Output the (x, y) coordinate of the center of the cell containing the given text.  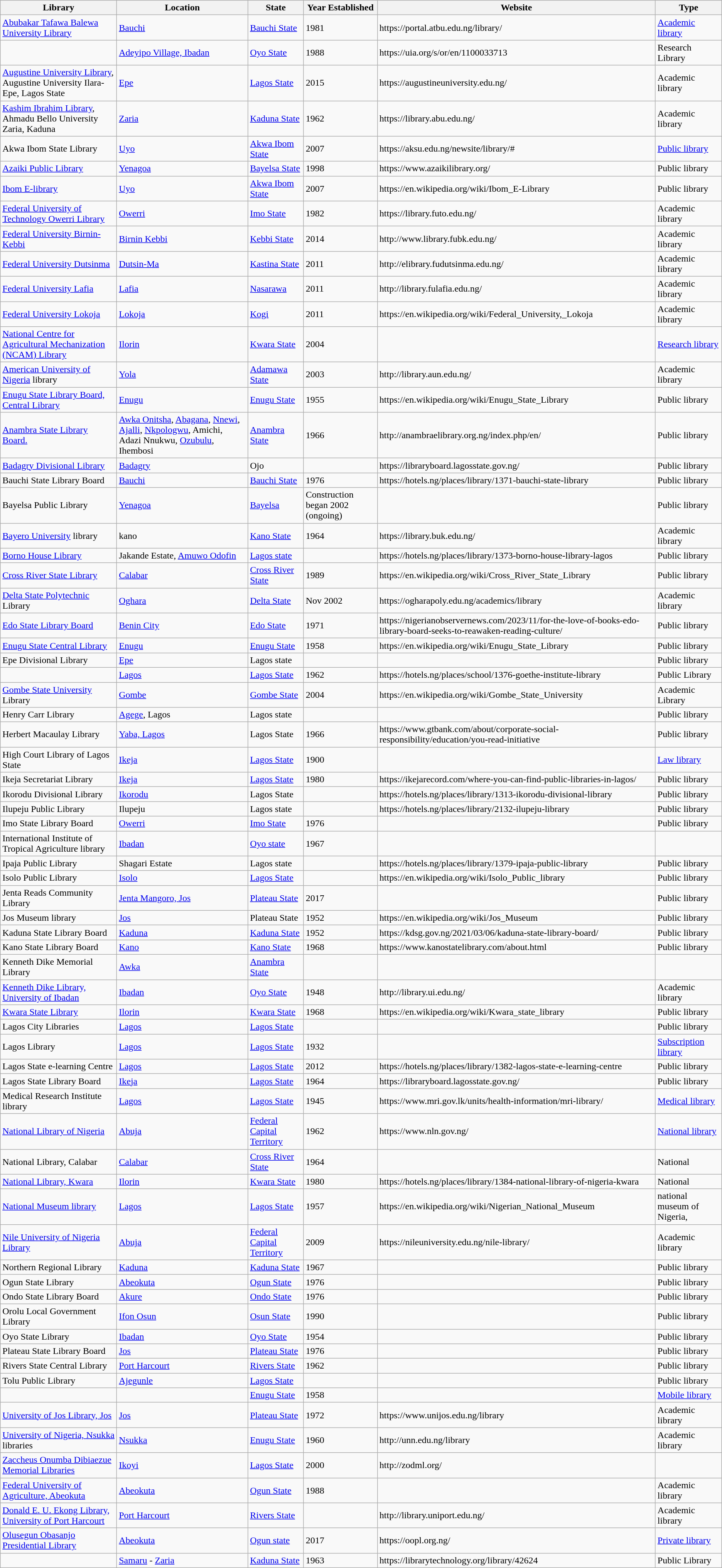
Law library (688, 760)
Herbert Macaulay Library (59, 734)
1972 (340, 1415)
Nasarawa (276, 289)
Kastina State (276, 264)
Kashim Ibrahim Library, Ahmadu Bello University Zaria, Kaduna (59, 118)
1957 (340, 1207)
Kenneth Dike Memorial Library (59, 967)
2003 (340, 375)
Badagry (182, 466)
Lagos State Library Board (59, 1081)
Lagos Library (59, 1047)
Rivers State Central Library (59, 1366)
Bayelsa (276, 505)
Kaduna State Library Board (59, 932)
Construction began 2002 (ongoing) (340, 505)
Ikoyi (182, 1465)
Federal University Lafia (59, 289)
Kogi (276, 314)
https://librarytechnology.org/library/42624 (516, 1560)
https://aksu.edu.ng/newsite/library/# (516, 149)
Oyo state (276, 843)
1932 (340, 1047)
https://ogharapoly.edu.ng/academics/library (516, 600)
1971 (340, 626)
1998 (340, 169)
Isolo Public Library (59, 878)
Yola (182, 375)
Ondo State (276, 1296)
https://www.unijos.edu.ng/library (516, 1415)
National Museum library (59, 1207)
Abubakar Tafawa Balewa University Library (59, 28)
Delta State (276, 600)
National Library, Calabar (59, 1162)
https://hotels.ng/places/library/1384-national-library-of-nigeria-kwara (516, 1181)
https://en.wikipedia.org/wiki/Federal_University,_Lokoja (516, 314)
Federal University Dutsinma (59, 264)
https://en.wikipedia.org/wiki/Nigerian_National_Museum (516, 1207)
Private library (688, 1541)
https://hotels.ng/places/library/1313-ikorodu-divisional-library (516, 794)
https://nigerianobservernews.com/2023/11/for-the-love-of-books-edo-library-board-seeks-to-reawaken-reading-culture/ (516, 626)
1960 (340, 1440)
Lokoja (182, 314)
Osun State (276, 1316)
https://hotels.ng/places/library/1382-lagos-state-e-learning-centre (516, 1067)
Enugu State Central Library (59, 645)
Lagos State e-learning Centre (59, 1067)
https://uia.org/s/or/en/1100033713 (516, 52)
https://en.wikipedia.org/wiki/Gombe_State_University (516, 694)
Delta State Polytechnic Library (59, 600)
Lagos City Libraries (59, 1027)
Federal University Lokoja (59, 314)
Library (59, 8)
Shagari Estate (182, 863)
1963 (340, 1560)
http://zodml.org/ (516, 1465)
kano (182, 535)
Kenneth Dike Library, University of Ibadan (59, 992)
Federal University of Technology Owerri Library (59, 214)
National Library of Nigeria (59, 1131)
University of Jos Library, Jos (59, 1415)
Gombe (182, 694)
https://en.wikipedia.org/wiki/Isolo_Public_library (516, 878)
https://en.wikipedia.org/wiki/Jos_Museum (516, 918)
Plateau State Library Board (59, 1351)
Zaccheus Onumba Dibiaezue Memorial Libraries (59, 1465)
Ilupeju (182, 809)
Lafia (182, 289)
Olusegun Obasanjo Presidential Library (59, 1541)
https://www.kanostatelibrary.com/about.html (516, 947)
https://hotels.ng/places/library/1379-ipaja-public-library (516, 863)
2012 (340, 1067)
https://www.azaikilibrary.org/ (516, 169)
2009 (340, 1242)
Kano (182, 947)
Ifon Osun (182, 1316)
Research Library (688, 52)
Oghara (182, 600)
Ajegunle (182, 1381)
Awka (182, 967)
2000 (340, 1465)
https://portal.atbu.edu.ng/library/ (516, 28)
Orolu Local Government Library (59, 1316)
Benin City (182, 626)
national museum of Nigeria, (688, 1207)
Cross River State Library (59, 576)
https://hotels.ng/places/library/1371-bauchi-state-library (516, 480)
Jos Museum library (59, 918)
https://ikejarecord.com/where-you-can-find-public-libraries-in-lagos/ (516, 780)
https://hotels.ng/places/library/2132-ilupeju-library (516, 809)
https://en.wikipedia.org/wiki/Cross_River_State_Library (516, 576)
http://elibrary.fudutsinma.edu.ng/ (516, 264)
Oyo State Library (59, 1337)
Azaiki Public Library (59, 169)
Isolo (182, 878)
1981 (340, 28)
Ikorodu (182, 794)
National library (688, 1131)
Ojo (276, 466)
Ikeja Secretariat Library (59, 780)
Samaru - Zaria (182, 1560)
Gombe State University Library (59, 694)
http://unn.edu.ng/library (516, 1440)
Akure (182, 1296)
http://library.uniport.edu.ng/ (516, 1515)
International Institute of Tropical Agriculture library (59, 843)
National Centre for Agricultural Mechanization (NCAM) Library (59, 344)
High Court Library of Lagos State (59, 760)
Imo State Library Board (59, 824)
https://library.futo.edu.ng/ (516, 214)
Medical Research Institute library (59, 1101)
2015 (340, 83)
http://www.library.fubk.edu.ng/ (516, 238)
https://www.mri.gov.lk/units/health-information/mri-library/ (516, 1101)
https://hotels.ng/places/school/1376-goethe-institute-library (516, 675)
Donald E. U. Ekong Library, University of Port Harcourt (59, 1515)
Gombe State (276, 694)
Edo State (276, 626)
University of Nigeria, Nsukka libraries (59, 1440)
Mobile library (688, 1395)
Adamawa State (276, 375)
Bayelsa Public Library (59, 505)
Kano State Library Board (59, 947)
Borno House Library (59, 555)
Anambra State Library Board. (59, 435)
Jenta Mangoro, Jos (182, 898)
American University of Nigeria library (59, 375)
Ondo State Library Board (59, 1296)
Research library (688, 344)
National Library, Kwara (59, 1181)
Epe Divisional Library (59, 660)
http://library.fulafia.edu.ng/ (516, 289)
1945 (340, 1101)
Website (516, 8)
Jenta Reads Community Library (59, 898)
Ipaja Public Library (59, 863)
http://library.aun.edu.ng/ (516, 375)
Federal University Birnin-Kebbi (59, 238)
Location (182, 8)
Henry Carr Library (59, 715)
Academic Library (688, 694)
Agege, Lagos (182, 715)
Medical library (688, 1101)
https://en.wikipedia.org/wiki/Ibom_E-Library (516, 188)
Year Established (340, 8)
1989 (340, 576)
Akwa Ibom State Library (59, 149)
https://nileuniversity.edu.ng/nile-library/ (516, 1242)
Northern Regional Library (59, 1267)
Zaria (182, 118)
Adeyipo Village, Ibadan (182, 52)
Ogun State Library (59, 1282)
https://kdsg.gov.ng/2021/03/06/kaduna-state-library-board/ (516, 932)
https://oopl.org.ng/ (516, 1541)
http://anambraelibrary.org.ng/index.php/en/ (516, 435)
Bauchi State Library Board (59, 480)
Ibom E-library (59, 188)
1982 (340, 214)
https://www.gtbank.com/about/corporate-social-responsibility/education/you-read-initiative (516, 734)
Nile University of Nigeria Library (59, 1242)
https://en.wikipedia.org/wiki/Kwara_state_library (516, 1012)
1954 (340, 1337)
Bayelsa State (276, 169)
2014 (340, 238)
1900 (340, 760)
Kwara State Library (59, 1012)
Jakande Estate, Amuwo Odofin (182, 555)
Dutsin-Ma (182, 264)
http://library.ui.edu.ng/ (516, 992)
Nsukka (182, 1440)
Badagry Divisional Library (59, 466)
Ilupeju Public Library (59, 809)
Tolu Public Library (59, 1381)
Bayero University library (59, 535)
Kebbi State (276, 238)
Ikorodu Divisional Library (59, 794)
State (276, 8)
Nov 2002 (340, 600)
Federal University of Agriculture, Abeokuta (59, 1490)
Birnin Kebbi (182, 238)
Type (688, 8)
https://augustineuniversity.edu.ng/ (516, 83)
https://library.abu.edu.ng/ (516, 118)
https://hotels.ng/places/library/1373-borno-house-library-lagos (516, 555)
Augustine University Library, Augustine University Ilara-Epe, Lagos State (59, 83)
Edo State Library Board (59, 626)
https://library.buk.edu.ng/ (516, 535)
Enugu State Library Board, Central Library (59, 400)
https://www.nln.gov.ng/ (516, 1131)
1948 (340, 992)
Ogun state (276, 1541)
Awka Onitsha, Abagana, Nnewi, Ajalli, Nkpologwu, Amichi, Adazi Nnukwu, Ozubulu, Ihembosi (182, 435)
1955 (340, 400)
Subscription library (688, 1047)
1990 (340, 1316)
Yaba, Lagos (182, 734)
